Pinpoint the cell where the given text exists, returning its [X, Y] midpoint coordinate. 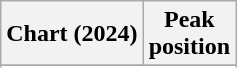
Chart (2024) [72, 34]
Peakposition [189, 34]
